Provide the [X, Y] coordinate of the cell's center where the given text is located.  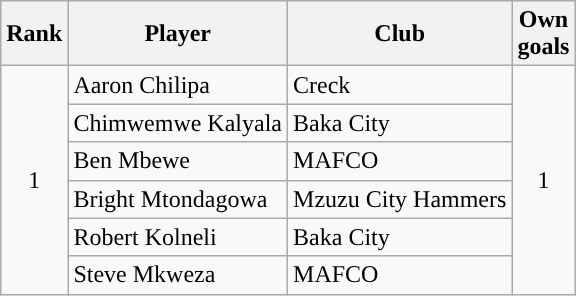
Aaron Chilipa [178, 85]
Creck [400, 85]
Chimwemwe Kalyala [178, 123]
Rank [34, 34]
Mzuzu City Hammers [400, 199]
Owngoals [544, 34]
Robert Kolneli [178, 237]
Steve Mkweza [178, 275]
Player [178, 34]
Bright Mtondagowa [178, 199]
Ben Mbewe [178, 161]
Club [400, 34]
